Provide the [x, y] coordinate of the cell's center where the given text is located.  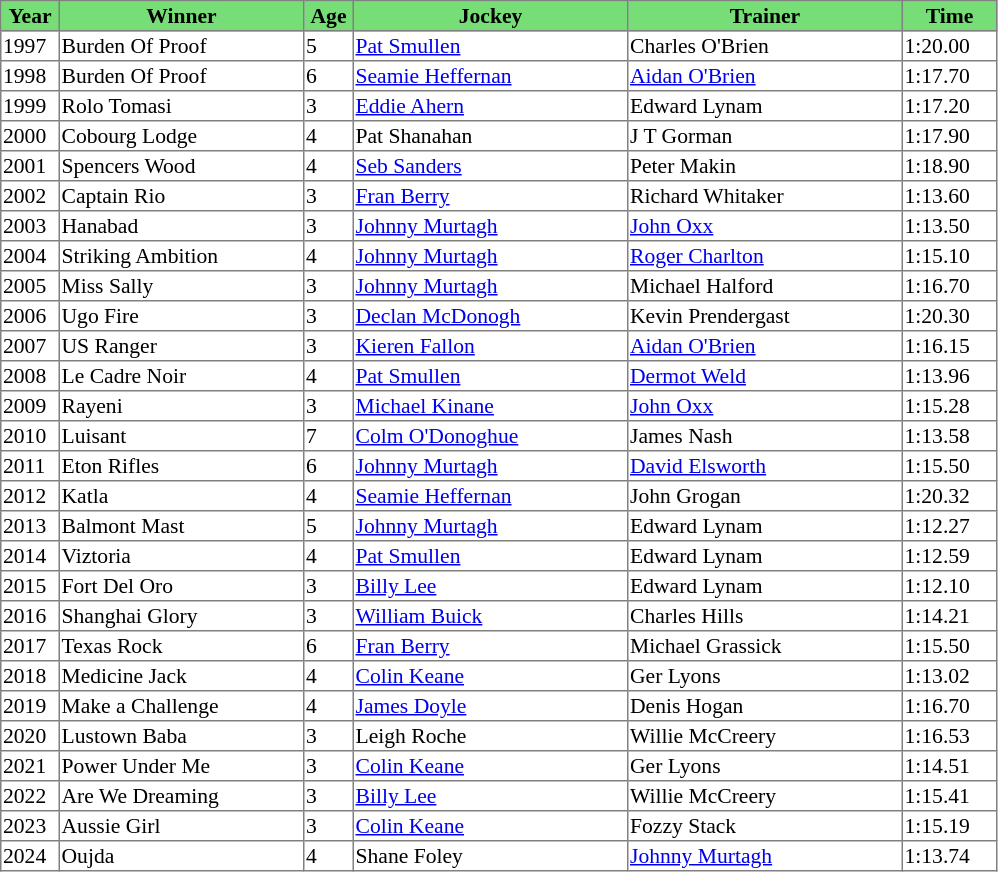
1:20.32 [949, 496]
Leigh Roche [490, 736]
Trainer [765, 16]
1:15.41 [949, 796]
Richard Whitaker [765, 196]
1:13.02 [949, 676]
Katla [181, 496]
2004 [30, 256]
1:13.58 [949, 436]
Rayeni [181, 406]
1:13.96 [949, 376]
2006 [30, 316]
Fort Del Oro [181, 586]
1:18.90 [949, 166]
Striking Ambition [181, 256]
Michael Kinane [490, 406]
Oujda [181, 856]
2014 [30, 556]
1:17.90 [949, 136]
1:14.51 [949, 766]
Declan McDonogh [490, 316]
2001 [30, 166]
Cobourg Lodge [181, 136]
2012 [30, 496]
1:20.00 [949, 46]
J T Gorman [765, 136]
1:12.10 [949, 586]
Rolo Tomasi [181, 106]
John Grogan [765, 496]
Michael Halford [765, 286]
Captain Rio [181, 196]
1:16.15 [949, 346]
Texas Rock [181, 646]
2005 [30, 286]
2022 [30, 796]
James Nash [765, 436]
Denis Hogan [765, 706]
1:15.19 [949, 826]
2019 [30, 706]
Viztoria [181, 556]
Fozzy Stack [765, 826]
Spencers Wood [181, 166]
Shanghai Glory [181, 616]
Luisant [181, 436]
Pat Shanahan [490, 136]
Shane Foley [490, 856]
Aussie Girl [181, 826]
Time [949, 16]
1:15.28 [949, 406]
1:14.21 [949, 616]
Power Under Me [181, 766]
2015 [30, 586]
1999 [30, 106]
1:15.10 [949, 256]
1:20.30 [949, 316]
James Doyle [490, 706]
2018 [30, 676]
Hanabad [181, 226]
1997 [30, 46]
2024 [30, 856]
7 [329, 436]
2013 [30, 526]
1:13.74 [949, 856]
Roger Charlton [765, 256]
Miss Sally [181, 286]
2008 [30, 376]
Dermot Weld [765, 376]
Balmont Mast [181, 526]
2000 [30, 136]
1:13.50 [949, 226]
1:13.60 [949, 196]
Medicine Jack [181, 676]
US Ranger [181, 346]
Peter Makin [765, 166]
2007 [30, 346]
Winner [181, 16]
2009 [30, 406]
Charles O'Brien [765, 46]
1:17.70 [949, 76]
Year [30, 16]
David Elsworth [765, 466]
2016 [30, 616]
Ugo Fire [181, 316]
2003 [30, 226]
Are We Dreaming [181, 796]
Kevin Prendergast [765, 316]
Seb Sanders [490, 166]
2002 [30, 196]
1:16.53 [949, 736]
Michael Grassick [765, 646]
Kieren Fallon [490, 346]
Eddie Ahern [490, 106]
Eton Rifles [181, 466]
2010 [30, 436]
Colm O'Donoghue [490, 436]
2021 [30, 766]
2011 [30, 466]
Age [329, 16]
Make a Challenge [181, 706]
Lustown Baba [181, 736]
2017 [30, 646]
1998 [30, 76]
Charles Hills [765, 616]
Le Cadre Noir [181, 376]
1:17.20 [949, 106]
William Buick [490, 616]
Jockey [490, 16]
1:12.59 [949, 556]
1:12.27 [949, 526]
2023 [30, 826]
2020 [30, 736]
